For the text-containing cell, return its midpoint in [X, Y] coordinate format. 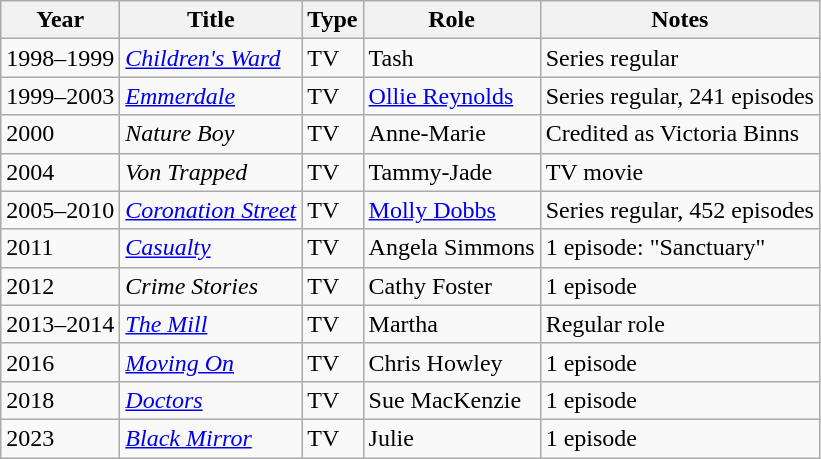
2012 [60, 286]
Black Mirror [211, 438]
Credited as Victoria Binns [680, 134]
Chris Howley [452, 362]
TV movie [680, 172]
Angela Simmons [452, 248]
The Mill [211, 324]
Martha [452, 324]
2016 [60, 362]
Von Trapped [211, 172]
1 episode: "Sanctuary" [680, 248]
Year [60, 20]
Series regular, 452 episodes [680, 210]
1999–2003 [60, 96]
Regular role [680, 324]
2011 [60, 248]
Crime Stories [211, 286]
Julie [452, 438]
Notes [680, 20]
Nature Boy [211, 134]
Molly Dobbs [452, 210]
2023 [60, 438]
Tash [452, 58]
Cathy Foster [452, 286]
Doctors [211, 400]
Tammy-Jade [452, 172]
Casualty [211, 248]
2004 [60, 172]
2018 [60, 400]
Role [452, 20]
Anne-Marie [452, 134]
2000 [60, 134]
Series regular, 241 episodes [680, 96]
Type [332, 20]
Sue MacKenzie [452, 400]
Emmerdale [211, 96]
Coronation Street [211, 210]
Ollie Reynolds [452, 96]
Children's Ward [211, 58]
Title [211, 20]
1998–1999 [60, 58]
2005–2010 [60, 210]
Series regular [680, 58]
2013–2014 [60, 324]
Moving On [211, 362]
